Find where the given text appears and provide that cell's center as (x, y) coordinate. 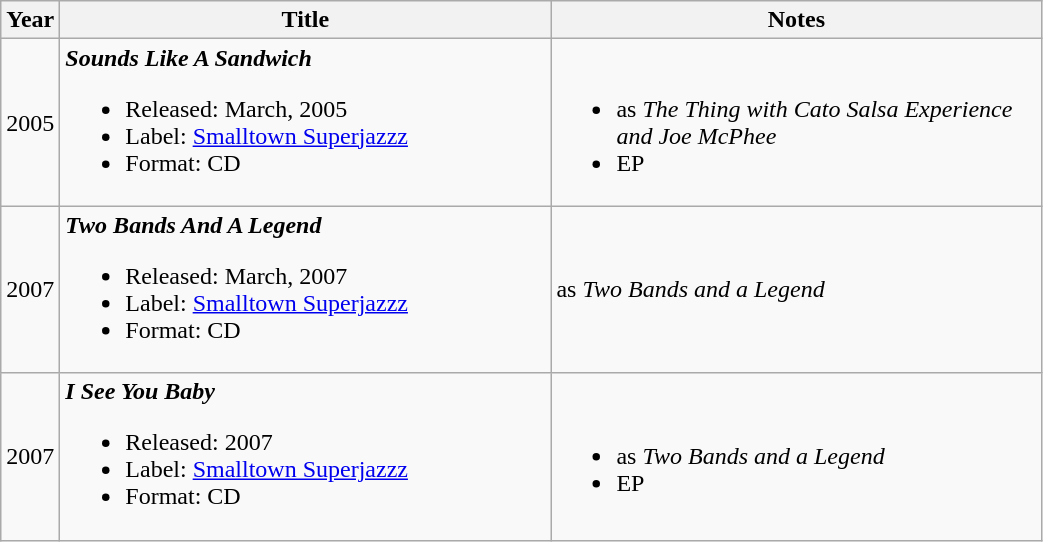
as Two Bands and a LegendEP (796, 456)
I See You BabyReleased: 2007Label: Smalltown Superjazzz Format: CD (306, 456)
Title (306, 20)
2005 (30, 122)
Sounds Like A SandwichReleased: March, 2005Label: Smalltown Superjazzz Format: CD (306, 122)
Year (30, 20)
Two Bands And A LegendReleased: March, 2007Label: Smalltown Superjazzz Format: CD (306, 290)
Notes (796, 20)
as The Thing with Cato Salsa Experience and Joe McPheeEP (796, 122)
as Two Bands and a Legend (796, 290)
